Output the [x, y] coordinate of the center of the cell containing the given text.  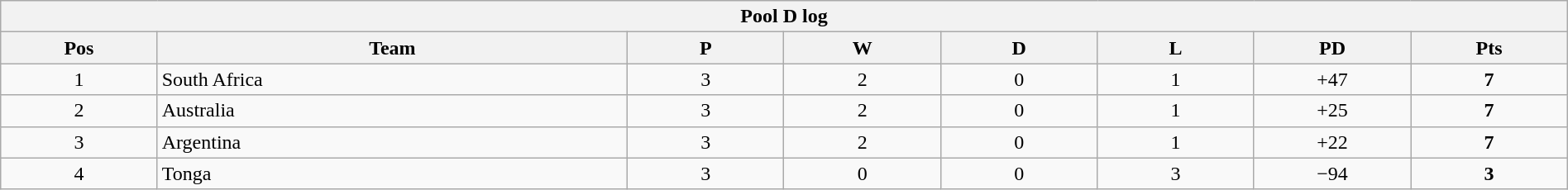
Pos [79, 48]
D [1019, 48]
+22 [1331, 142]
South Africa [392, 79]
+25 [1331, 111]
Tonga [392, 173]
Pts [1489, 48]
L [1176, 48]
Argentina [392, 142]
PD [1331, 48]
Team [392, 48]
−94 [1331, 173]
4 [79, 173]
Australia [392, 111]
P [706, 48]
+47 [1331, 79]
W [862, 48]
Pool D log [784, 17]
